Capture the cell that displays the provided text and extract its [x, y] central coordinate. 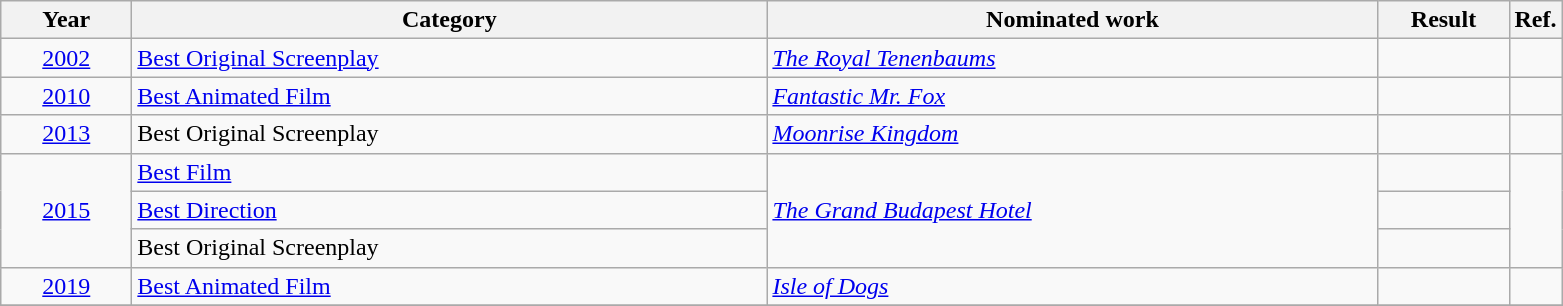
Nominated work [1072, 20]
Isle of Dogs [1072, 286]
Category [450, 20]
Moonrise Kingdom [1072, 134]
2019 [66, 286]
Best Film [450, 172]
The Royal Tenenbaums [1072, 58]
2015 [66, 210]
Result [1444, 20]
Year [66, 20]
The Grand Budapest Hotel [1072, 210]
Best Direction [450, 210]
Fantastic Mr. Fox [1072, 96]
2010 [66, 96]
2013 [66, 134]
Ref. [1536, 20]
2002 [66, 58]
